Identify which cell holds the provided text, then report its [X, Y] central coordinate. 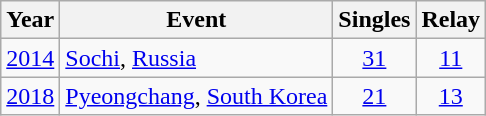
Relay [451, 20]
Event [196, 20]
31 [374, 58]
Year [30, 20]
21 [374, 96]
Singles [374, 20]
Pyeongchang, South Korea [196, 96]
13 [451, 96]
11 [451, 58]
2014 [30, 58]
Sochi, Russia [196, 58]
2018 [30, 96]
